Determine the [X, Y] coordinate at the center of the cell enclosing the given text.  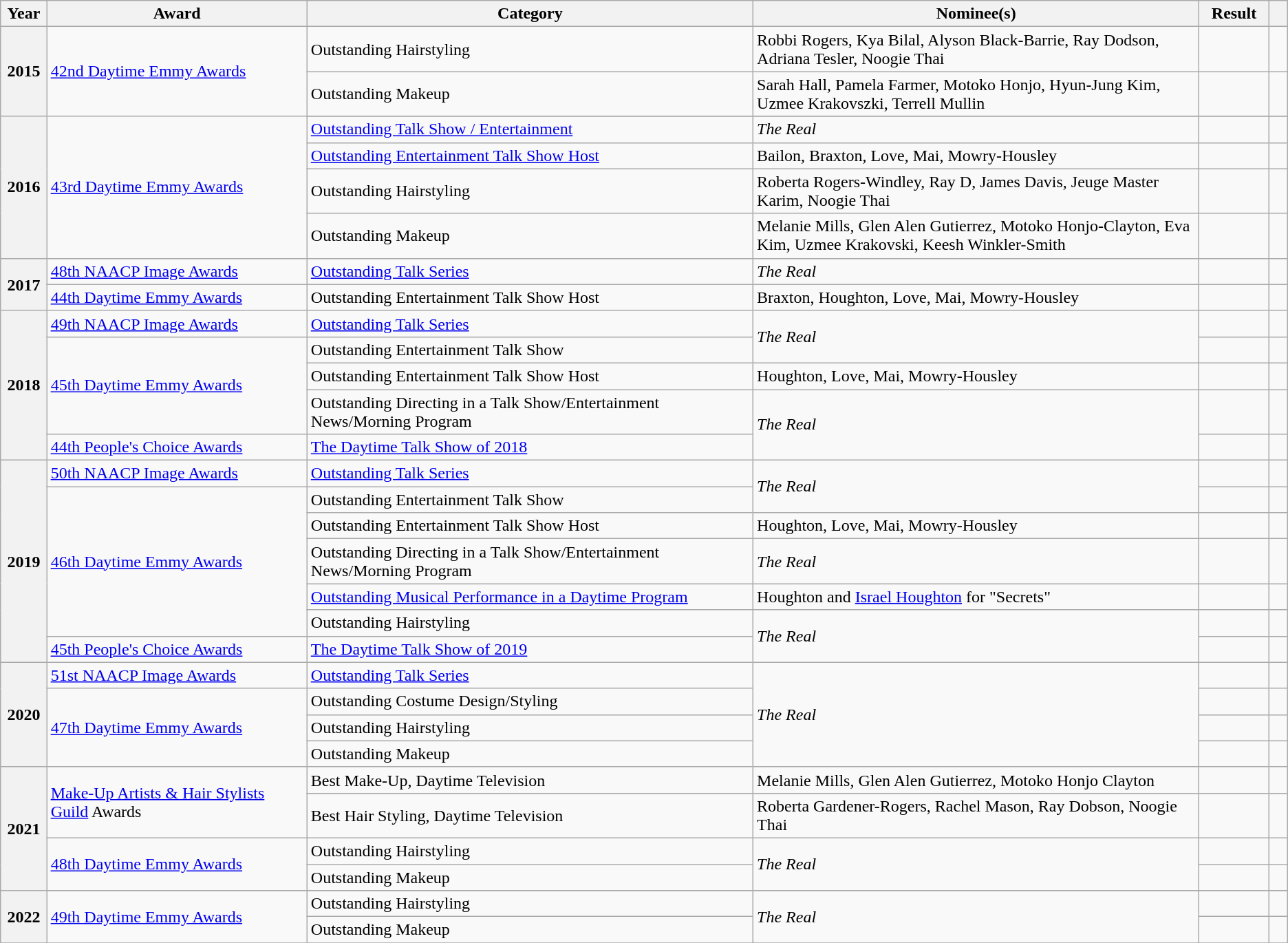
2018 [23, 385]
44th Daytime Emmy Awards [177, 297]
48th NAACP Image Awards [177, 271]
Melanie Mills, Glen Alen Gutierrez, Motoko Honjo-Clayton, Eva Kim, Uzmee Krakovski, Keesh Winkler-Smith [976, 235]
51st NAACP Image Awards [177, 675]
Year [23, 14]
Roberta Rogers-Windley, Ray D, James Davis, Jeuge Master Karim, Noogie Thai [976, 191]
The Daytime Talk Show of 2018 [530, 447]
2015 [23, 72]
Braxton, Houghton, Love, Mai, Mowry-Housley [976, 297]
Sarah Hall, Pamela Farmer, Motoko Honjo, Hyun-Jung Kim, Uzmee Krakovszki, Terrell Mullin [976, 94]
2019 [23, 562]
49th Daytime Emmy Awards [177, 917]
Outstanding Talk Show / Entertainment [530, 129]
43rd Daytime Emmy Awards [177, 187]
Best Make-Up, Daytime Television [530, 780]
42nd Daytime Emmy Awards [177, 72]
Melanie Mills, Glen Alen Gutierrez, Motoko Honjo Clayton [976, 780]
46th Daytime Emmy Awards [177, 562]
Make-Up Artists & Hair Stylists Guild Awards [177, 803]
The Daytime Talk Show of 2019 [530, 649]
Outstanding Musical Performance in a Daytime Program [530, 597]
2016 [23, 187]
Best Hair Styling, Daytime Television [530, 815]
45th Daytime Emmy Awards [177, 385]
48th Daytime Emmy Awards [177, 864]
Nominee(s) [976, 14]
Award [177, 14]
49th NAACP Image Awards [177, 324]
50th NAACP Image Awards [177, 474]
Robbi Rogers, Kya Bilal, Alyson Black-Barrie, Ray Dodson, Adriana Tesler, Noogie Thai [976, 50]
Result [1234, 14]
45th People's Choice Awards [177, 649]
2017 [23, 284]
2021 [23, 829]
2020 [23, 714]
Bailon, Braxton, Love, Mai, Mowry-Housley [976, 156]
Outstanding Costume Design/Styling [530, 701]
47th Daytime Emmy Awards [177, 728]
Houghton and Israel Houghton for "Secrets" [976, 597]
2022 [23, 917]
Roberta Gardener-Rogers, Rachel Mason, Ray Dobson, Noogie Thai [976, 815]
44th People's Choice Awards [177, 447]
Category [530, 14]
